Return the [X, Y] coordinate for the center point of the cell that contains the specified text.  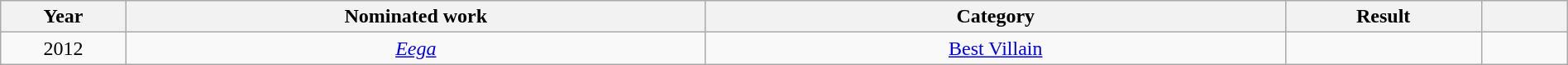
Nominated work [415, 17]
Best Villain [996, 48]
2012 [64, 48]
Result [1383, 17]
Category [996, 17]
Year [64, 17]
Eega [415, 48]
